Output the (X, Y) coordinate of the center of the cell containing the given text.  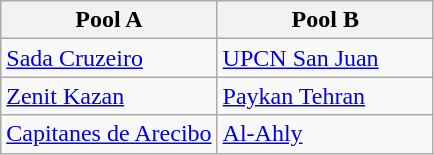
Al-Ahly (325, 134)
Sada Cruzeiro (109, 58)
Pool A (109, 20)
Pool B (325, 20)
Zenit Kazan (109, 96)
Paykan Tehran (325, 96)
UPCN San Juan (325, 58)
Capitanes de Arecibo (109, 134)
